For the text-containing cell, return its midpoint in [X, Y] coordinate format. 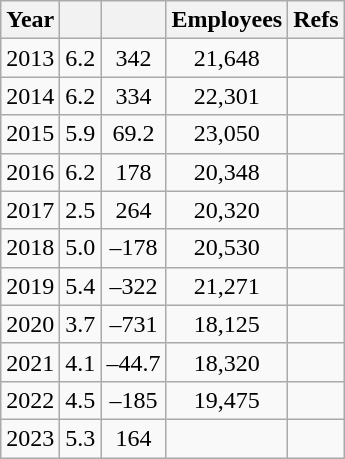
2016 [30, 172]
20,320 [227, 210]
2019 [30, 286]
–731 [134, 324]
20,348 [227, 172]
2021 [30, 362]
164 [134, 438]
Employees [227, 20]
2.5 [80, 210]
Refs [316, 20]
2015 [30, 134]
5.3 [80, 438]
342 [134, 58]
–44.7 [134, 362]
5.4 [80, 286]
334 [134, 96]
2013 [30, 58]
21,271 [227, 286]
18,125 [227, 324]
20,530 [227, 248]
–322 [134, 286]
5.0 [80, 248]
2020 [30, 324]
178 [134, 172]
–185 [134, 400]
19,475 [227, 400]
2018 [30, 248]
2017 [30, 210]
2023 [30, 438]
2014 [30, 96]
21,648 [227, 58]
4.5 [80, 400]
18,320 [227, 362]
Year [30, 20]
5.9 [80, 134]
22,301 [227, 96]
23,050 [227, 134]
264 [134, 210]
–178 [134, 248]
2022 [30, 400]
3.7 [80, 324]
4.1 [80, 362]
69.2 [134, 134]
